Extract the [X, Y] coordinate from the center of the cell holding the provided text.  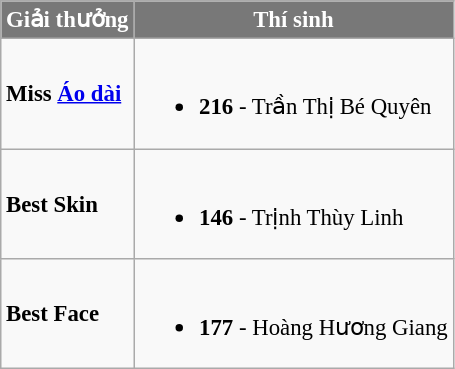
Best Skin [68, 204]
177 - Hoàng Hương Giang [294, 314]
Giải thưởng [68, 20]
216 - Trần Thị Bé Quyên [294, 94]
146 - Trịnh Thùy Linh [294, 204]
Miss Áo dài [68, 94]
Thí sinh [294, 20]
Best Face [68, 314]
